From the cell containing the given text, extract its center point as [X, Y] coordinate. 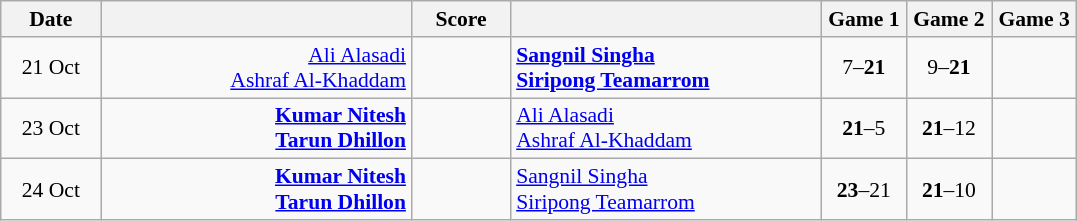
Date [51, 19]
Game 1 [864, 19]
23 Oct [51, 128]
21–5 [864, 128]
24 Oct [51, 190]
23–21 [864, 190]
Score [461, 19]
Game 2 [948, 19]
21–12 [948, 128]
21 Oct [51, 68]
9–21 [948, 68]
21–10 [948, 190]
Game 3 [1034, 19]
7–21 [864, 68]
